Return the [x, y] coordinate for the center point of the cell that contains the specified text.  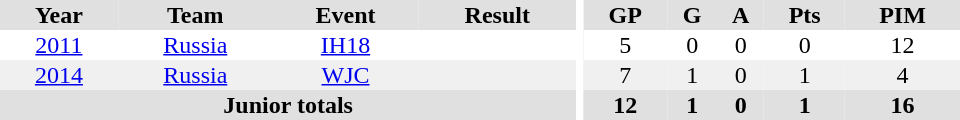
A [740, 15]
IH18 [346, 45]
Result [497, 15]
4 [902, 75]
Team [196, 15]
Pts [804, 15]
PIM [902, 15]
WJC [346, 75]
7 [625, 75]
2014 [59, 75]
Event [346, 15]
5 [625, 45]
16 [902, 105]
GP [625, 15]
G [692, 15]
2011 [59, 45]
Junior totals [288, 105]
Year [59, 15]
